Search for the cell housing the specified text and yield its [x, y] center coordinate. 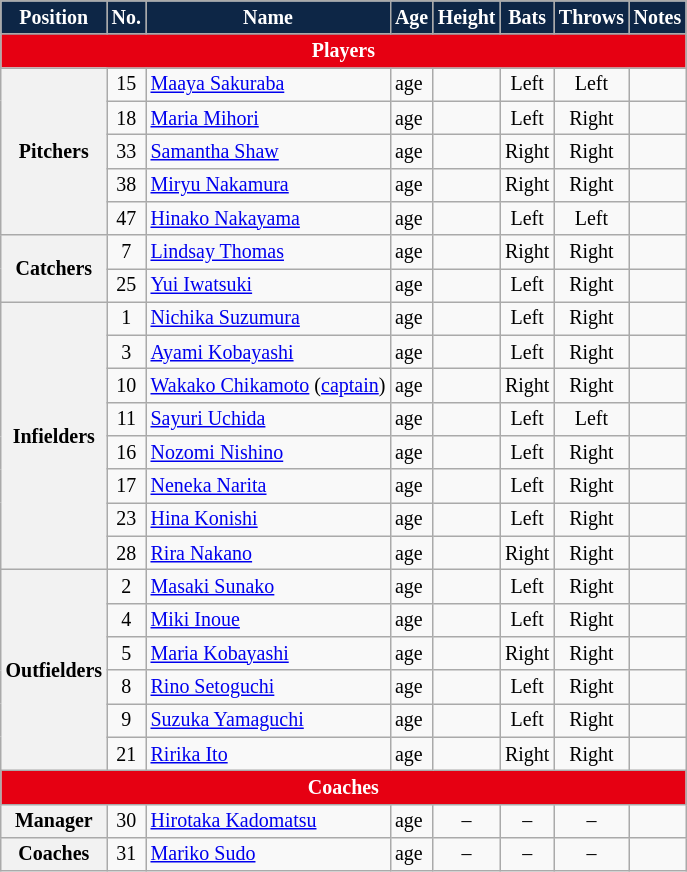
Hina Konishi [268, 520]
Height [466, 18]
Mariko Sudo [268, 854]
No. [126, 18]
16 [126, 452]
10 [126, 386]
Maaya Sakuraba [268, 84]
33 [126, 152]
Pitchers [54, 152]
Maria Kobayashi [268, 654]
Sayuri Uchida [268, 420]
1 [126, 318]
Maria Mihori [268, 118]
Ayami Kobayashi [268, 352]
2 [126, 586]
Samantha Shaw [268, 152]
Yui Iwatsuki [268, 286]
Catchers [54, 268]
Rino Setoguchi [268, 686]
Name [268, 18]
Hirotaka Kadomatsu [268, 820]
18 [126, 118]
Masaki Sunako [268, 586]
21 [126, 754]
Players [344, 52]
Miryu Nakamura [268, 184]
Miki Inoue [268, 620]
Nozomi Nishino [268, 452]
Infielders [54, 436]
Outfielders [54, 670]
3 [126, 352]
Hinako Nakayama [268, 218]
Lindsay Thomas [268, 252]
31 [126, 854]
Rira Nakano [268, 554]
8 [126, 686]
Wakako Chikamoto (captain) [268, 386]
Neneka Narita [268, 486]
7 [126, 252]
11 [126, 420]
Bats [527, 18]
9 [126, 720]
Throws [592, 18]
Age [412, 18]
30 [126, 820]
23 [126, 520]
Ririka Ito [268, 754]
Position [54, 18]
47 [126, 218]
28 [126, 554]
38 [126, 184]
Manager [54, 820]
17 [126, 486]
4 [126, 620]
15 [126, 84]
Notes [658, 18]
5 [126, 654]
Suzuka Yamaguchi [268, 720]
25 [126, 286]
Nichika Suzumura [268, 318]
